Find where the given text appears and provide that cell's center as (x, y) coordinate. 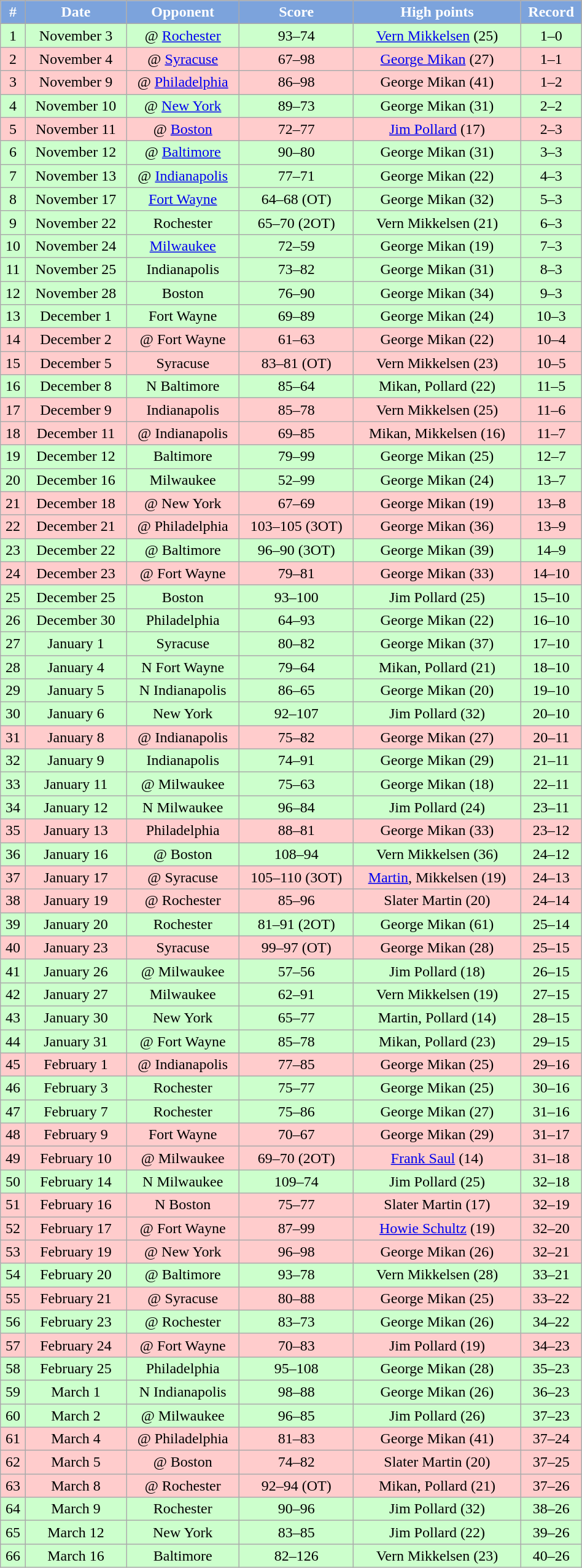
19 (13, 457)
February 1 (76, 1065)
29–15 (551, 1041)
Howie Schultz (19) (437, 1228)
32–21 (551, 1252)
4 (13, 106)
December 25 (76, 597)
50 (13, 1182)
14–10 (551, 573)
37–25 (551, 1462)
74–91 (297, 761)
January 8 (76, 737)
Vern Mikkelsen (21) (437, 222)
December 1 (76, 316)
30–16 (551, 1088)
33 (13, 784)
51 (13, 1205)
1–0 (551, 36)
Record (551, 12)
February 23 (76, 1322)
Opponent (183, 12)
83–81 (OT) (297, 363)
88–81 (297, 831)
34–23 (551, 1345)
69–70 (2OT) (297, 1158)
31 (13, 737)
11–5 (551, 386)
February 24 (76, 1345)
11–6 (551, 410)
January 26 (76, 971)
86–65 (297, 691)
83–73 (297, 1322)
24–14 (551, 901)
December 2 (76, 340)
November 11 (76, 129)
43 (13, 1017)
96–85 (297, 1415)
5 (13, 129)
11 (13, 269)
26 (13, 620)
90–96 (297, 1509)
15 (13, 363)
Jim Pollard (19) (437, 1345)
December 16 (76, 480)
November 10 (76, 106)
9–3 (551, 293)
Martin, Pollard (14) (437, 1017)
20–11 (551, 737)
N Baltimore (183, 386)
85–96 (297, 901)
30 (13, 714)
75–82 (297, 737)
36–23 (551, 1392)
93–74 (297, 36)
96–90 (3OT) (297, 550)
33–21 (551, 1275)
64 (13, 1509)
16 (13, 386)
February 20 (76, 1275)
85–64 (297, 386)
February 14 (76, 1182)
3 (13, 82)
47 (13, 1111)
31–18 (551, 1158)
20–10 (551, 714)
November 9 (76, 82)
Vern Mikkelsen (36) (437, 854)
45 (13, 1065)
93–100 (297, 597)
January 31 (76, 1041)
64–93 (297, 620)
89–73 (297, 106)
57 (13, 1345)
November 24 (76, 246)
65 (13, 1532)
39 (13, 924)
February 10 (76, 1158)
February 9 (76, 1135)
February 16 (76, 1205)
November 12 (76, 152)
32–18 (551, 1182)
77–85 (297, 1065)
2–3 (551, 129)
January 11 (76, 784)
75–86 (297, 1111)
January 12 (76, 807)
March 2 (76, 1415)
George Mikan (37) (437, 643)
December 22 (76, 550)
59 (13, 1392)
13–8 (551, 503)
35 (13, 831)
36 (13, 854)
65–77 (297, 1017)
22–11 (551, 784)
29 (13, 691)
Mikan, Pollard (23) (437, 1041)
63 (13, 1486)
35–23 (551, 1368)
86–98 (297, 82)
67–69 (297, 503)
92–94 (OT) (297, 1486)
December 30 (76, 620)
96–84 (297, 807)
9 (13, 222)
105–110 (3OT) (297, 877)
January 30 (76, 1017)
February 19 (76, 1252)
25 (13, 597)
80–88 (297, 1298)
November 13 (76, 176)
George Mikan (36) (437, 527)
March 16 (76, 1556)
11–7 (551, 433)
George Mikan (18) (437, 784)
High points (437, 12)
20 (13, 480)
# (13, 12)
55 (13, 1298)
52–99 (297, 480)
65–70 (2OT) (297, 222)
March 8 (76, 1486)
27–15 (551, 994)
32–20 (551, 1228)
29–16 (551, 1065)
March 12 (76, 1532)
34–22 (551, 1322)
90–80 (297, 152)
4–3 (551, 176)
32–19 (551, 1205)
34 (13, 807)
69–89 (297, 316)
Jim Pollard (26) (437, 1415)
November 4 (76, 59)
17–10 (551, 643)
3–3 (551, 152)
Slater Martin (17) (437, 1205)
February 3 (76, 1088)
December 5 (76, 363)
19–10 (551, 691)
79–99 (297, 457)
George Mikan (32) (437, 199)
November 28 (76, 293)
48 (13, 1135)
Vern Mikkelsen (28) (437, 1275)
18 (13, 433)
March 4 (76, 1439)
December 12 (76, 457)
January 4 (76, 667)
81–91 (2OT) (297, 924)
Jim Pollard (22) (437, 1532)
37–23 (551, 1415)
14–9 (551, 550)
75–63 (297, 784)
24 (13, 573)
62 (13, 1462)
82–126 (297, 1556)
January 27 (76, 994)
25–14 (551, 924)
70–83 (297, 1345)
January 13 (76, 831)
28 (13, 667)
15–10 (551, 597)
99–97 (OT) (297, 947)
7 (13, 176)
November 22 (76, 222)
37 (13, 877)
Jim Pollard (17) (437, 129)
21–11 (551, 761)
73–82 (297, 269)
2–2 (551, 106)
February 21 (76, 1298)
Frank Saul (14) (437, 1158)
March 1 (76, 1392)
January 23 (76, 947)
6–3 (551, 222)
1–1 (551, 59)
George Mikan (61) (437, 924)
80–82 (297, 643)
32 (13, 761)
8 (13, 199)
November 3 (76, 36)
George Mikan (20) (437, 691)
61–63 (297, 340)
103–105 (3OT) (297, 527)
93–78 (297, 1275)
February 7 (76, 1111)
62–91 (297, 994)
14 (13, 340)
December 23 (76, 573)
January 9 (76, 761)
13–9 (551, 527)
December 18 (76, 503)
67–98 (297, 59)
Score (297, 12)
December 21 (76, 527)
72–59 (297, 246)
42 (13, 994)
10–4 (551, 340)
31–16 (551, 1111)
58 (13, 1368)
21 (13, 503)
77–71 (297, 176)
13–7 (551, 480)
Vern Mikkelsen (19) (437, 994)
26–15 (551, 971)
81–83 (297, 1439)
92–107 (297, 714)
10 (13, 246)
18–10 (551, 667)
23–12 (551, 831)
23 (13, 550)
13 (13, 316)
87–99 (297, 1228)
February 25 (76, 1368)
108–94 (297, 854)
N Fort Wayne (183, 667)
January 16 (76, 854)
March 5 (76, 1462)
24–13 (551, 877)
57–56 (297, 971)
10–5 (551, 363)
1 (13, 36)
Jim Pollard (24) (437, 807)
January 5 (76, 691)
27 (13, 643)
37–26 (551, 1486)
109–74 (297, 1182)
53 (13, 1252)
8–3 (551, 269)
January 19 (76, 901)
46 (13, 1088)
40–26 (551, 1556)
52 (13, 1228)
March 9 (76, 1509)
5–3 (551, 199)
December 11 (76, 433)
33–22 (551, 1298)
74–82 (297, 1462)
66 (13, 1556)
76–90 (297, 293)
25–15 (551, 947)
12 (13, 293)
17 (13, 410)
96–98 (297, 1252)
December 8 (76, 386)
38–26 (551, 1509)
69–85 (297, 433)
Jim Pollard (18) (437, 971)
November 17 (76, 199)
98–88 (297, 1392)
49 (13, 1158)
Martin, Mikkelsen (19) (437, 877)
February 17 (76, 1228)
January 1 (76, 643)
44 (13, 1041)
George Mikan (34) (437, 293)
72–77 (297, 129)
N Boston (183, 1205)
12–7 (551, 457)
61 (13, 1439)
60 (13, 1415)
54 (13, 1275)
41 (13, 971)
56 (13, 1322)
Date (76, 12)
79–64 (297, 667)
39–26 (551, 1532)
2 (13, 59)
64–68 (OT) (297, 199)
10–3 (551, 316)
7–3 (551, 246)
83–85 (297, 1532)
January 17 (76, 877)
16–10 (551, 620)
George Mikan (39) (437, 550)
Mikan, Mikkelsen (16) (437, 433)
Mikan, Pollard (22) (437, 386)
6 (13, 152)
December 9 (76, 410)
1–2 (551, 82)
22 (13, 527)
28–15 (551, 1017)
79–81 (297, 573)
37–24 (551, 1439)
23–11 (551, 807)
January 20 (76, 924)
95–108 (297, 1368)
38 (13, 901)
January 6 (76, 714)
November 25 (76, 269)
24–12 (551, 854)
31–17 (551, 1135)
70–67 (297, 1135)
40 (13, 947)
